Determine the (X, Y) coordinate at the center of the cell enclosing the given text.  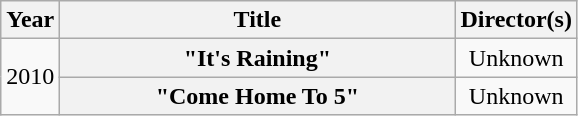
"Come Home To 5" (258, 96)
"It's Raining" (258, 58)
Year (30, 20)
2010 (30, 77)
Director(s) (516, 20)
Title (258, 20)
